Return the [X, Y] coordinate for the center point of the cell that contains the specified text.  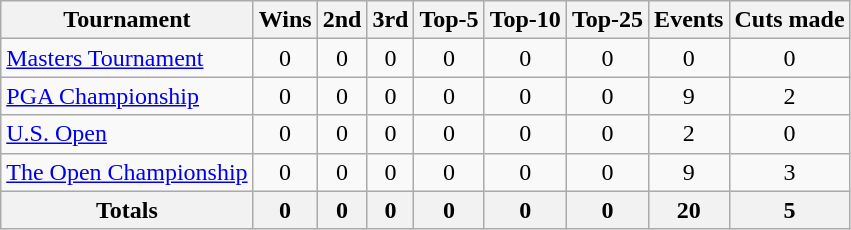
Top-10 [525, 20]
5 [790, 210]
The Open Championship [127, 172]
Wins [285, 20]
Top-5 [449, 20]
2nd [342, 20]
Top-25 [607, 20]
3rd [390, 20]
Masters Tournament [127, 58]
20 [689, 210]
Tournament [127, 20]
Cuts made [790, 20]
U.S. Open [127, 134]
PGA Championship [127, 96]
3 [790, 172]
Events [689, 20]
Totals [127, 210]
